Output the (x, y) coordinate of the center of the cell containing the given text.  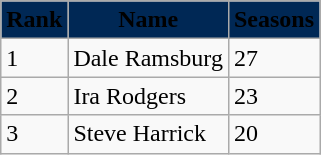
23 (274, 96)
Dale Ramsburg (148, 58)
Ira Rodgers (148, 96)
3 (34, 134)
Name (148, 20)
1 (34, 58)
20 (274, 134)
Seasons (274, 20)
Rank (34, 20)
Steve Harrick (148, 134)
27 (274, 58)
2 (34, 96)
